Return the (x, y) coordinate for the center point of the cell that contains the specified text.  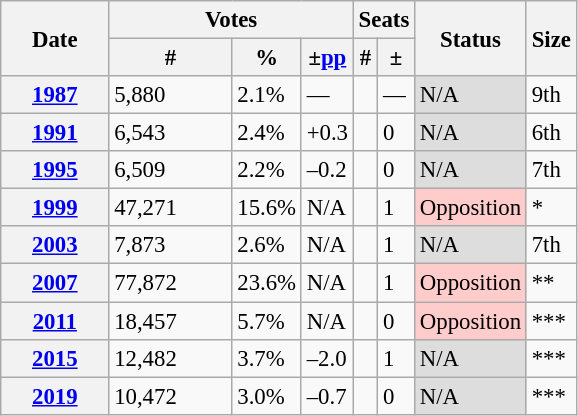
6,509 (170, 170)
18,457 (170, 321)
Date (55, 38)
12,482 (170, 358)
2019 (55, 396)
–0.7 (327, 396)
+0.3 (327, 133)
Votes (231, 20)
2015 (55, 358)
** (551, 283)
2007 (55, 283)
2.1% (266, 95)
7,873 (170, 245)
–2.0 (327, 358)
2.2% (266, 170)
Status (471, 38)
15.6% (266, 208)
10,472 (170, 396)
2003 (55, 245)
47,271 (170, 208)
1999 (55, 208)
–0.2 (327, 170)
2.6% (266, 245)
1995 (55, 170)
% (266, 58)
Seats (384, 20)
6th (551, 133)
9th (551, 95)
6,543 (170, 133)
±pp (327, 58)
77,872 (170, 283)
2.4% (266, 133)
± (396, 58)
3.0% (266, 396)
3.7% (266, 358)
* (551, 208)
5,880 (170, 95)
2011 (55, 321)
5.7% (266, 321)
Size (551, 38)
1987 (55, 95)
1991 (55, 133)
23.6% (266, 283)
